Pinpoint the cell where the given text exists, returning its [X, Y] midpoint coordinate. 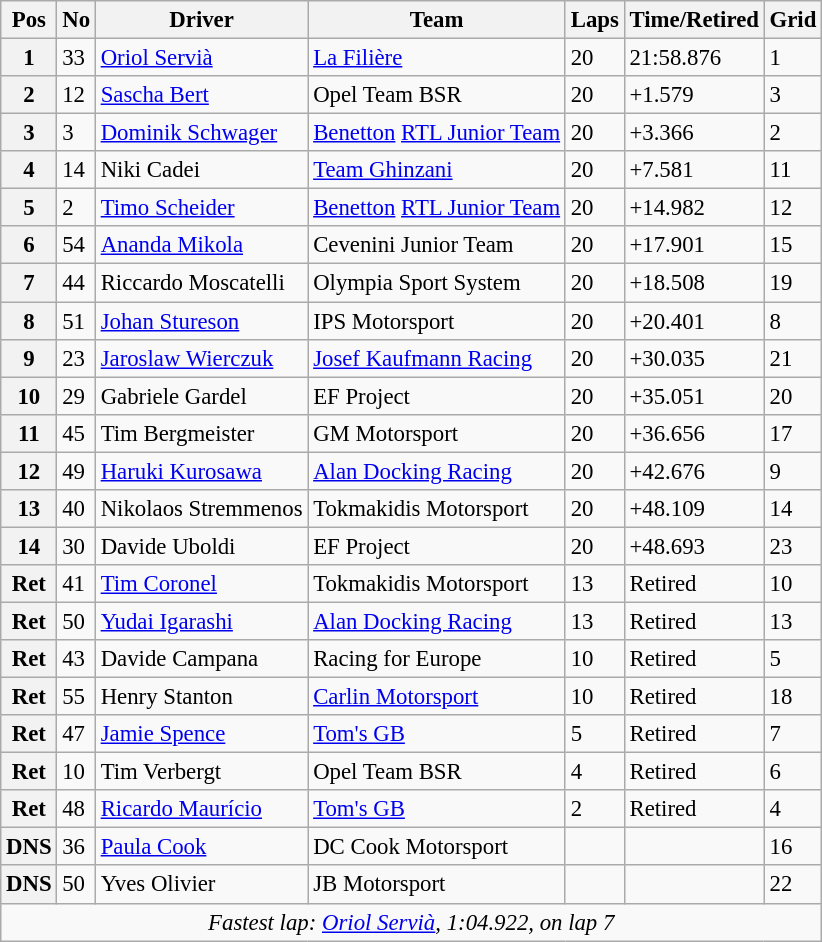
30 [76, 546]
49 [76, 471]
Tim Coronel [201, 584]
Davide Uboldi [201, 546]
Olympia Sport System [437, 283]
GM Motorsport [437, 433]
DC Cook Motorsport [437, 847]
18 [792, 697]
JB Motorsport [437, 885]
Fastest lap: Oriol Servià, 1:04.922, on lap 7 [412, 922]
Team Ghinzani [437, 170]
19 [792, 283]
Ricardo Maurício [201, 809]
Driver [201, 20]
Pos [29, 20]
+3.366 [694, 133]
29 [76, 396]
Team [437, 20]
22 [792, 885]
Gabriele Gardel [201, 396]
Yves Olivier [201, 885]
16 [792, 847]
Henry Stanton [201, 697]
Oriol Servià [201, 58]
+20.401 [694, 321]
Tim Bergmeister [201, 433]
15 [792, 245]
Carlin Motorsport [437, 697]
Niki Cadei [201, 170]
Tim Verbergt [201, 772]
36 [76, 847]
41 [76, 584]
+48.693 [694, 546]
Cevenini Junior Team [437, 245]
40 [76, 509]
+42.676 [694, 471]
Haruki Kurosawa [201, 471]
Nikolaos Stremmenos [201, 509]
48 [76, 809]
Jamie Spence [201, 734]
Yudai Igarashi [201, 621]
+18.508 [694, 283]
44 [76, 283]
+35.051 [694, 396]
+14.982 [694, 208]
Timo Scheider [201, 208]
43 [76, 659]
Laps [594, 20]
Josef Kaufmann Racing [437, 358]
Sascha Bert [201, 95]
No [76, 20]
Johan Stureson [201, 321]
54 [76, 245]
Ananda Mikola [201, 245]
IPS Motorsport [437, 321]
+36.656 [694, 433]
+30.035 [694, 358]
Davide Campana [201, 659]
+1.579 [694, 95]
+48.109 [694, 509]
Time/Retired [694, 20]
+7.581 [694, 170]
Grid [792, 20]
Dominik Schwager [201, 133]
Jaroslaw Wierczuk [201, 358]
Racing for Europe [437, 659]
51 [76, 321]
La Filière [437, 58]
21:58.876 [694, 58]
Riccardo Moscatelli [201, 283]
Paula Cook [201, 847]
47 [76, 734]
17 [792, 433]
+17.901 [694, 245]
45 [76, 433]
21 [792, 358]
33 [76, 58]
55 [76, 697]
